From the cell containing the given text, extract its center point as [x, y] coordinate. 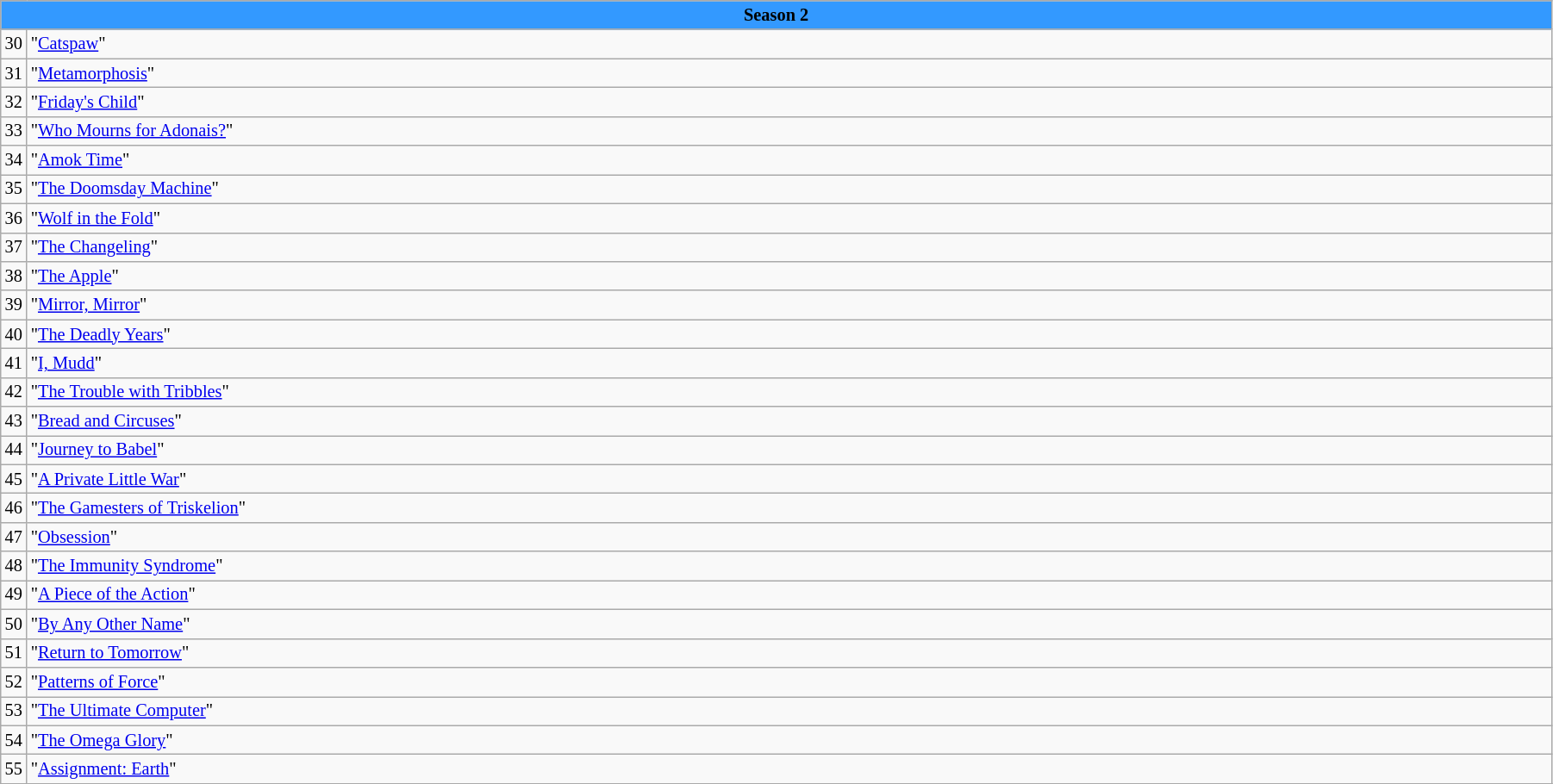
"Amok Time" [789, 160]
44 [14, 450]
"The Ultimate Computer" [789, 711]
39 [14, 305]
"Journey to Babel" [789, 450]
51 [14, 653]
"Who Mourns for Adonais?" [789, 131]
"A Piece of the Action" [789, 594]
49 [14, 594]
55 [14, 768]
45 [14, 479]
"The Doomsday Machine" [789, 189]
41 [14, 363]
"Friday's Child" [789, 102]
"Catspaw" [789, 44]
32 [14, 102]
38 [14, 276]
31 [14, 73]
"I, Mudd" [789, 363]
30 [14, 44]
"Wolf in the Fold" [789, 218]
Season 2 [776, 15]
50 [14, 624]
"Patterns of Force" [789, 681]
43 [14, 421]
48 [14, 566]
34 [14, 160]
33 [14, 131]
"The Trouble with Tribbles" [789, 392]
"The Apple" [789, 276]
36 [14, 218]
"The Gamesters of Triskelion" [789, 507]
"Obsession" [789, 537]
"The Immunity Syndrome" [789, 566]
"Metamorphosis" [789, 73]
40 [14, 334]
42 [14, 392]
54 [14, 740]
"Return to Tomorrow" [789, 653]
"The Omega Glory" [789, 740]
"By Any Other Name" [789, 624]
"Assignment: Earth" [789, 768]
35 [14, 189]
"Bread and Circuses" [789, 421]
46 [14, 507]
52 [14, 681]
"A Private Little War" [789, 479]
47 [14, 537]
"The Changeling" [789, 247]
53 [14, 711]
"Mirror, Mirror" [789, 305]
37 [14, 247]
"The Deadly Years" [789, 334]
